For the text-containing cell, return its midpoint in (X, Y) coordinate format. 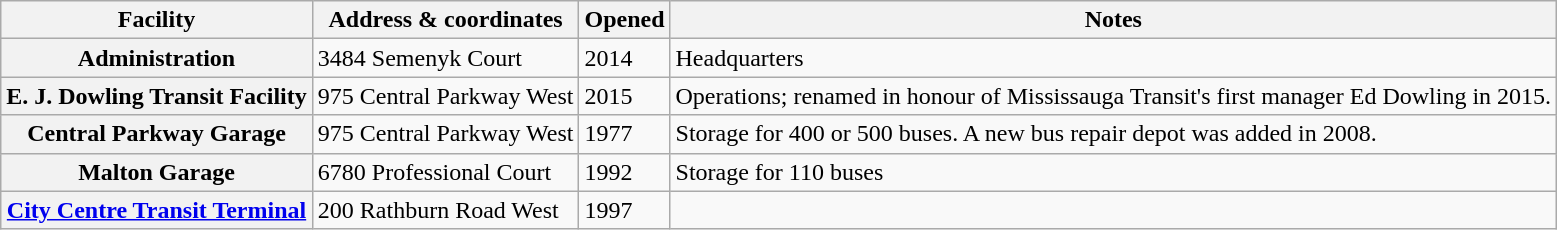
City Centre Transit Terminal (157, 210)
1997 (624, 210)
2015 (624, 96)
1992 (624, 172)
Central Parkway Garage (157, 134)
Administration (157, 58)
Address & coordinates (446, 20)
E. J. Dowling Transit Facility (157, 96)
Headquarters (1114, 58)
Opened (624, 20)
1977 (624, 134)
Operations; renamed in honour of Mississauga Transit's first manager Ed Dowling in 2015. (1114, 96)
Storage for 110 buses (1114, 172)
3484 Semenyk Court (446, 58)
Notes (1114, 20)
200 Rathburn Road West (446, 210)
Facility (157, 20)
Storage for 400 or 500 buses. A new bus repair depot was added in 2008. (1114, 134)
2014 (624, 58)
Malton Garage (157, 172)
6780 Professional Court (446, 172)
